From the cell containing the given text, extract its center point as (x, y) coordinate. 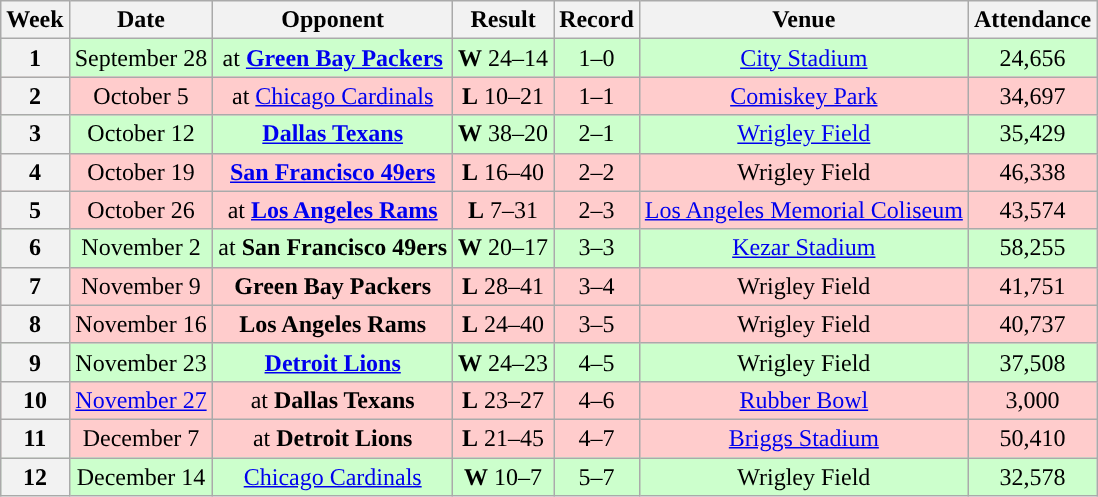
L 21–45 (504, 438)
Record (597, 20)
1–0 (597, 58)
Briggs Stadium (804, 438)
3–3 (597, 248)
November 23 (141, 362)
2 (35, 96)
L 16–40 (504, 172)
43,574 (1032, 210)
October 12 (141, 134)
50,410 (1032, 438)
40,737 (1032, 324)
December 14 (141, 477)
November 16 (141, 324)
Week (35, 20)
W 20–17 (504, 248)
2–2 (597, 172)
2–3 (597, 210)
Green Bay Packers (333, 286)
at Detroit Lions (333, 438)
November 2 (141, 248)
37,508 (1032, 362)
4–5 (597, 362)
at Los Angeles Rams (333, 210)
Comiskey Park (804, 96)
11 (35, 438)
Opponent (333, 20)
at San Francisco 49ers (333, 248)
1 (35, 58)
3 (35, 134)
Los Angeles Memorial Coliseum (804, 210)
October 19 (141, 172)
4 (35, 172)
W 38–20 (504, 134)
Los Angeles Rams (333, 324)
Venue (804, 20)
W 24–23 (504, 362)
November 27 (141, 400)
41,751 (1032, 286)
4–6 (597, 400)
L 28–41 (504, 286)
32,578 (1032, 477)
6 (35, 248)
35,429 (1032, 134)
L 10–21 (504, 96)
September 28 (141, 58)
8 (35, 324)
Result (504, 20)
2–1 (597, 134)
58,255 (1032, 248)
Attendance (1032, 20)
24,656 (1032, 58)
at Chicago Cardinals (333, 96)
5 (35, 210)
L 23–27 (504, 400)
10 (35, 400)
Kezar Stadium (804, 248)
Rubber Bowl (804, 400)
L 24–40 (504, 324)
December 7 (141, 438)
San Francisco 49ers (333, 172)
at Dallas Texans (333, 400)
Detroit Lions (333, 362)
1–1 (597, 96)
12 (35, 477)
at Green Bay Packers (333, 58)
Date (141, 20)
3,000 (1032, 400)
City Stadium (804, 58)
9 (35, 362)
34,697 (1032, 96)
Dallas Texans (333, 134)
W 10–7 (504, 477)
November 9 (141, 286)
October 5 (141, 96)
3–4 (597, 286)
L 7–31 (504, 210)
46,338 (1032, 172)
W 24–14 (504, 58)
October 26 (141, 210)
Chicago Cardinals (333, 477)
4–7 (597, 438)
3–5 (597, 324)
5–7 (597, 477)
7 (35, 286)
